Return the (x, y) coordinate for the center point of the cell that contains the specified text.  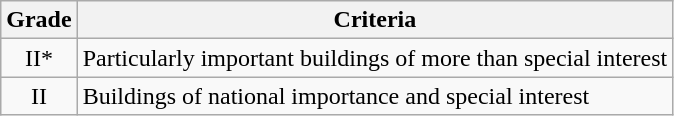
Buildings of national importance and special interest (375, 96)
Particularly important buildings of more than special interest (375, 58)
II (39, 96)
II* (39, 58)
Grade (39, 20)
Criteria (375, 20)
